Provide the (X, Y) coordinate of the cell's center where the given text is located.  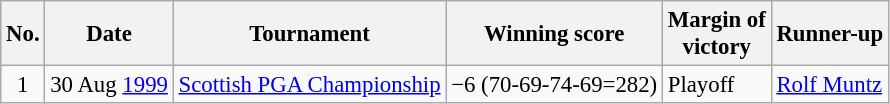
30 Aug 1999 (109, 85)
Scottish PGA Championship (310, 85)
Playoff (716, 85)
Date (109, 34)
Tournament (310, 34)
Runner-up (830, 34)
Winning score (554, 34)
No. (23, 34)
Margin ofvictory (716, 34)
−6 (70-69-74-69=282) (554, 85)
1 (23, 85)
Rolf Muntz (830, 85)
